Search for the cell housing the specified text and yield its (X, Y) center coordinate. 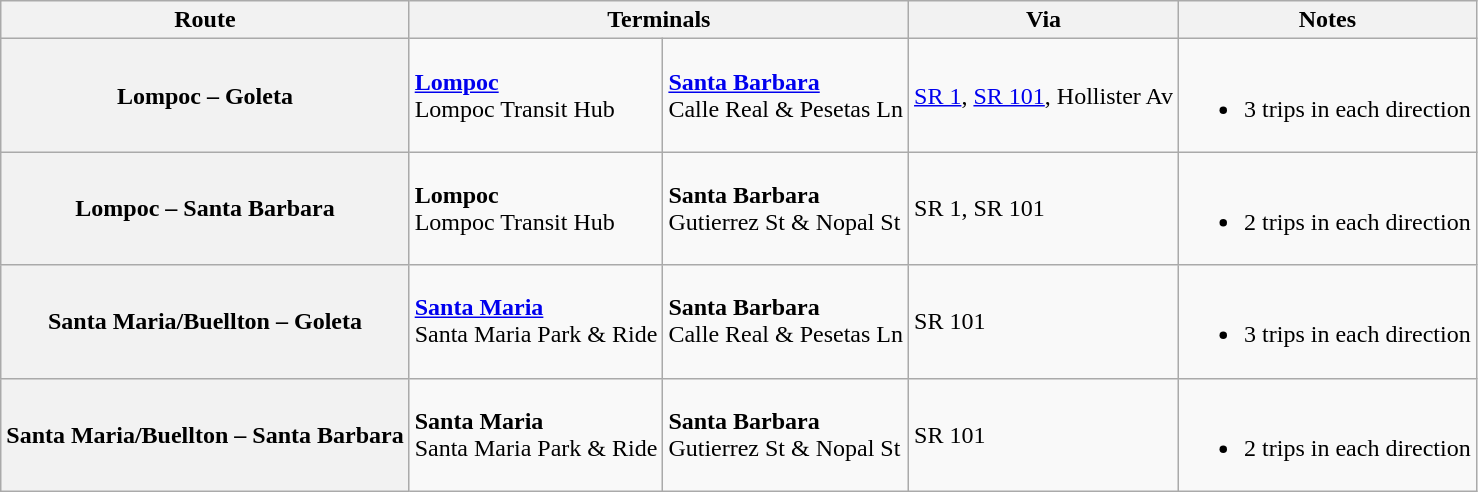
Route (205, 20)
Santa Maria/Buellton – Goleta (205, 322)
Lompoc – Santa Barbara (205, 208)
Via (1044, 20)
SR 1, SR 101 (1044, 208)
Terminals (658, 20)
SR 1, SR 101, Hollister Av (1044, 96)
Santa Maria/Buellton – Santa Barbara (205, 434)
Notes (1328, 20)
Lompoc – Goleta (205, 96)
